Return (X, Y) of the center of cell containing provided text 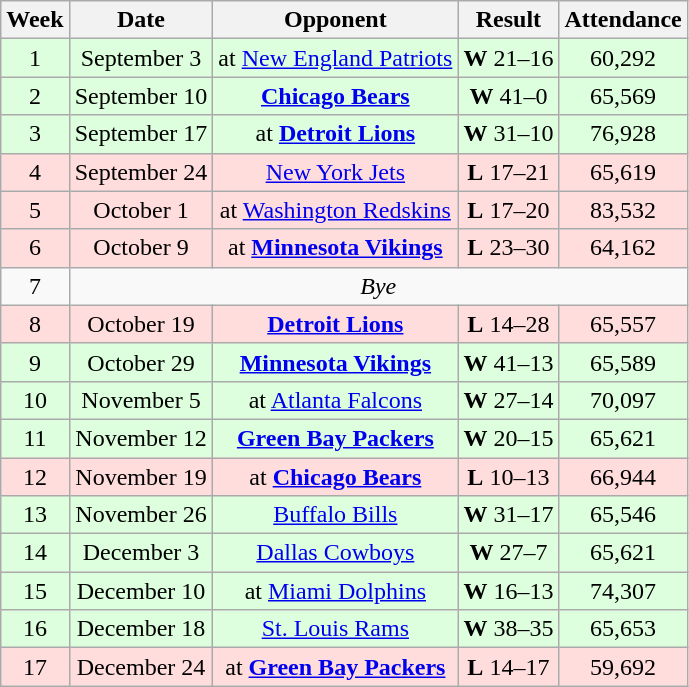
St. Louis Rams (336, 629)
December 3 (141, 553)
65,619 (623, 172)
65,569 (623, 96)
9 (35, 362)
64,162 (623, 248)
at Minnesota Vikings (336, 248)
8 (35, 324)
W 41–0 (508, 96)
13 (35, 515)
December 18 (141, 629)
at Chicago Bears (336, 477)
1 (35, 58)
September 24 (141, 172)
W 31–17 (508, 515)
76,928 (623, 134)
65,653 (623, 629)
W 16–13 (508, 591)
September 3 (141, 58)
November 12 (141, 438)
L 17–20 (508, 210)
Detroit Lions (336, 324)
7 (35, 286)
October 9 (141, 248)
Result (508, 20)
65,557 (623, 324)
65,546 (623, 515)
Buffalo Bills (336, 515)
at Atlanta Falcons (336, 400)
December 24 (141, 667)
November 26 (141, 515)
W 38–35 (508, 629)
3 (35, 134)
Opponent (336, 20)
11 (35, 438)
Week (35, 20)
at New England Patriots (336, 58)
12 (35, 477)
16 (35, 629)
November 5 (141, 400)
December 10 (141, 591)
10 (35, 400)
Attendance (623, 20)
October 29 (141, 362)
October 1 (141, 210)
at Green Bay Packers (336, 667)
W 31–10 (508, 134)
Minnesota Vikings (336, 362)
15 (35, 591)
L 14–28 (508, 324)
83,532 (623, 210)
New York Jets (336, 172)
14 (35, 553)
November 19 (141, 477)
September 17 (141, 134)
September 10 (141, 96)
W 20–15 (508, 438)
74,307 (623, 591)
65,589 (623, 362)
W 21–16 (508, 58)
66,944 (623, 477)
70,097 (623, 400)
4 (35, 172)
60,292 (623, 58)
Date (141, 20)
L 17–21 (508, 172)
5 (35, 210)
L 23–30 (508, 248)
6 (35, 248)
Green Bay Packers (336, 438)
October 19 (141, 324)
W 27–14 (508, 400)
W 27–7 (508, 553)
at Detroit Lions (336, 134)
Chicago Bears (336, 96)
Dallas Cowboys (336, 553)
59,692 (623, 667)
Bye (378, 286)
2 (35, 96)
L 14–17 (508, 667)
at Washington Redskins (336, 210)
at Miami Dolphins (336, 591)
W 41–13 (508, 362)
L 10–13 (508, 477)
17 (35, 667)
